Scan for the cell matching the given text and deliver its [X, Y] coordinate at center. 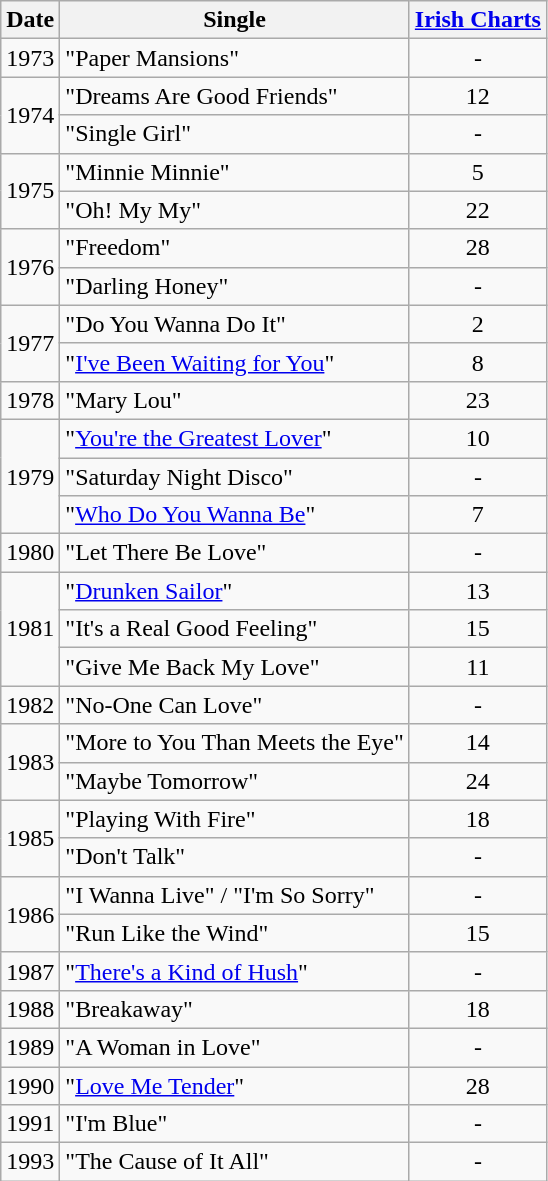
23 [478, 400]
"Oh! My My" [235, 210]
1986 [30, 914]
"Paper Mansions" [235, 58]
"Maybe Tomorrow" [235, 781]
1977 [30, 343]
24 [478, 781]
Date [30, 20]
1990 [30, 1085]
"Don't Talk" [235, 857]
"No-One Can Love" [235, 705]
"Freedom" [235, 248]
1987 [30, 971]
"Playing With Fire" [235, 819]
"Run Like the Wind" [235, 933]
"Dreams Are Good Friends" [235, 96]
"I'm Blue" [235, 1124]
"I've Been Waiting for You" [235, 362]
1991 [30, 1124]
1988 [30, 1009]
"Saturday Night Disco" [235, 477]
11 [478, 667]
"Give Me Back My Love" [235, 667]
1973 [30, 58]
1989 [30, 1047]
"Drunken Sailor" [235, 591]
"Do You Wanna Do It" [235, 324]
"The Cause of It All" [235, 1162]
"Mary Lou" [235, 400]
1979 [30, 476]
22 [478, 210]
2 [478, 324]
"Darling Honey" [235, 286]
13 [478, 591]
1975 [30, 191]
"More to You Than Meets the Eye" [235, 743]
1983 [30, 762]
"Who Do You Wanna Be" [235, 515]
1981 [30, 629]
1980 [30, 553]
"Let There Be Love" [235, 553]
"Minnie Minnie" [235, 172]
"A Woman in Love" [235, 1047]
Single [235, 20]
1978 [30, 400]
8 [478, 362]
1976 [30, 267]
"I Wanna Live" / "I'm So Sorry" [235, 895]
"There's a Kind of Hush" [235, 971]
"Love Me Tender" [235, 1085]
"Single Girl" [235, 134]
1993 [30, 1162]
1985 [30, 838]
1982 [30, 705]
14 [478, 743]
10 [478, 438]
"It's a Real Good Feeling" [235, 629]
7 [478, 515]
"You're the Greatest Lover" [235, 438]
5 [478, 172]
"Breakaway" [235, 1009]
1974 [30, 115]
12 [478, 96]
Irish Charts [478, 20]
